Find where the given text appears and provide that cell's center as (x, y) coordinate. 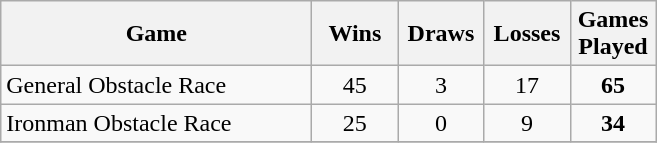
General Obstacle Race (156, 85)
Wins (355, 34)
65 (613, 85)
Ironman Obstacle Race (156, 123)
Losses (527, 34)
Draws (441, 34)
0 (441, 123)
17 (527, 85)
34 (613, 123)
9 (527, 123)
25 (355, 123)
3 (441, 85)
Game (156, 34)
Games Played (613, 34)
45 (355, 85)
